Return the (x, y) coordinate for the center point of the cell that contains the specified text.  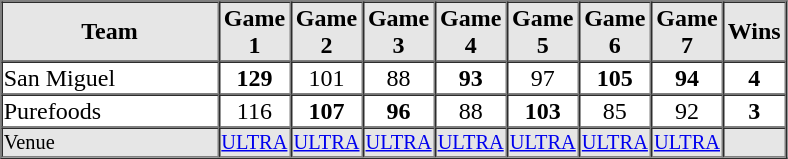
92 (687, 110)
Game 5 (543, 32)
97 (543, 78)
Game 2 (326, 32)
4 (754, 78)
Game 3 (399, 32)
Game 7 (687, 32)
129 (254, 78)
103 (543, 110)
Purefoods (110, 110)
Game 1 (254, 32)
105 (615, 78)
Game 6 (615, 32)
93 (471, 78)
Team (110, 32)
Wins (754, 32)
San Miguel (110, 78)
107 (326, 110)
3 (754, 110)
85 (615, 110)
96 (399, 110)
Venue (110, 143)
116 (254, 110)
94 (687, 78)
Game 4 (471, 32)
101 (326, 78)
